Determine the (X, Y) coordinate at the center of the cell enclosing the given text.  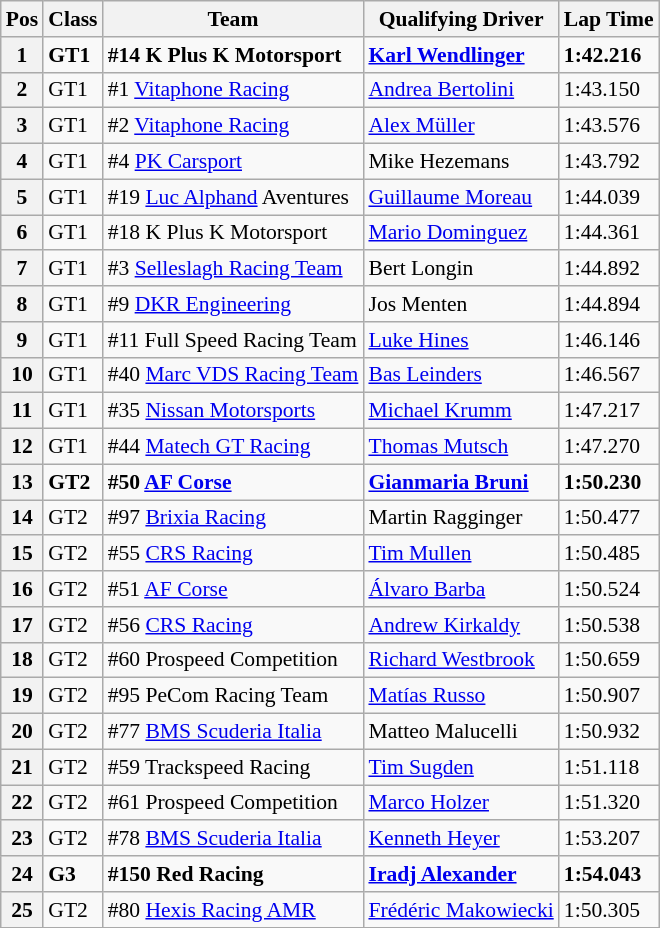
14 (22, 518)
1:44.039 (609, 197)
1:53.207 (609, 839)
1:50.305 (609, 910)
Andrew Kirkaldy (460, 625)
#35 Nissan Motorsports (234, 411)
1:47.270 (609, 447)
8 (22, 304)
Bas Leinders (460, 375)
4 (22, 162)
22 (22, 803)
Álvaro Barba (460, 589)
1:43.576 (609, 126)
1:50.230 (609, 482)
Michael Krumm (460, 411)
15 (22, 554)
19 (22, 696)
1:44.892 (609, 269)
Guillaume Moreau (460, 197)
Marco Holzer (460, 803)
1:46.567 (609, 375)
Matías Russo (460, 696)
#50 AF Corse (234, 482)
#19 Luc Alphand Aventures (234, 197)
#59 Trackspeed Racing (234, 767)
Mario Dominguez (460, 233)
13 (22, 482)
1:50.538 (609, 625)
Kenneth Heyer (460, 839)
Martin Ragginger (460, 518)
10 (22, 375)
Tim Mullen (460, 554)
#150 Red Racing (234, 874)
#3 Selleslagh Racing Team (234, 269)
1:50.659 (609, 660)
5 (22, 197)
Iradj Alexander (460, 874)
1:44.361 (609, 233)
16 (22, 589)
Bert Longin (460, 269)
1:50.524 (609, 589)
Team (234, 19)
Lap Time (609, 19)
17 (22, 625)
Karl Wendlinger (460, 55)
1 (22, 55)
9 (22, 340)
2 (22, 90)
#80 Hexis Racing AMR (234, 910)
Gianmaria Bruni (460, 482)
Matteo Malucelli (460, 732)
1:50.907 (609, 696)
Luke Hines (460, 340)
#55 CRS Racing (234, 554)
24 (22, 874)
Tim Sugden (460, 767)
#60 Prospeed Competition (234, 660)
#9 DKR Engineering (234, 304)
18 (22, 660)
Richard Westbrook (460, 660)
1:51.118 (609, 767)
1:44.894 (609, 304)
1:43.792 (609, 162)
#11 Full Speed Racing Team (234, 340)
Jos Menten (460, 304)
#95 PeCom Racing Team (234, 696)
Mike Hezemans (460, 162)
1:50.477 (609, 518)
#51 AF Corse (234, 589)
23 (22, 839)
3 (22, 126)
1:50.932 (609, 732)
#77 BMS Scuderia Italia (234, 732)
11 (22, 411)
Pos (22, 19)
1:43.150 (609, 90)
Andrea Bertolini (460, 90)
1:50.485 (609, 554)
1:42.216 (609, 55)
25 (22, 910)
#2 Vitaphone Racing (234, 126)
21 (22, 767)
1:54.043 (609, 874)
12 (22, 447)
6 (22, 233)
1:51.320 (609, 803)
#61 Prospeed Competition (234, 803)
#14 K Plus K Motorsport (234, 55)
7 (22, 269)
#78 BMS Scuderia Italia (234, 839)
Alex Müller (460, 126)
Frédéric Makowiecki (460, 910)
#1 Vitaphone Racing (234, 90)
1:46.146 (609, 340)
20 (22, 732)
#44 Matech GT Racing (234, 447)
G3 (72, 874)
Class (72, 19)
1:47.217 (609, 411)
Qualifying Driver (460, 19)
#4 PK Carsport (234, 162)
#40 Marc VDS Racing Team (234, 375)
#18 K Plus K Motorsport (234, 233)
Thomas Mutsch (460, 447)
#97 Brixia Racing (234, 518)
#56 CRS Racing (234, 625)
